Determine the [x, y] coordinate at the center of the cell enclosing the given text.  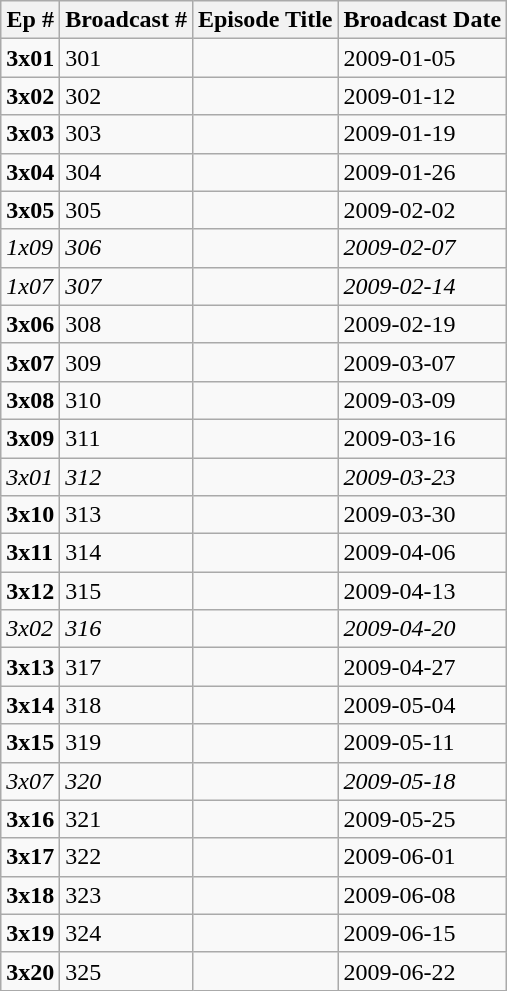
3x04 [30, 172]
319 [126, 743]
3x19 [30, 933]
2009-02-02 [422, 210]
2009-03-30 [422, 515]
2009-04-13 [422, 591]
3x05 [30, 210]
2009-06-08 [422, 895]
1x09 [30, 248]
305 [126, 210]
2009-04-20 [422, 629]
2009-01-26 [422, 172]
316 [126, 629]
2009-02-19 [422, 324]
3x08 [30, 400]
321 [126, 819]
310 [126, 400]
3x10 [30, 515]
2009-04-06 [422, 553]
317 [126, 667]
Episode Title [265, 20]
3x03 [30, 134]
304 [126, 172]
2009-02-14 [422, 286]
Ep # [30, 20]
323 [126, 895]
3x17 [30, 857]
302 [126, 96]
3x11 [30, 553]
312 [126, 477]
306 [126, 248]
3x14 [30, 705]
3x15 [30, 743]
2009-05-25 [422, 819]
322 [126, 857]
2009-04-27 [422, 667]
2009-05-11 [422, 743]
2009-01-19 [422, 134]
307 [126, 286]
313 [126, 515]
2009-03-23 [422, 477]
3x20 [30, 971]
311 [126, 438]
3x06 [30, 324]
314 [126, 553]
2009-06-15 [422, 933]
315 [126, 591]
3x16 [30, 819]
308 [126, 324]
301 [126, 58]
Broadcast Date [422, 20]
2009-06-22 [422, 971]
3x09 [30, 438]
2009-05-04 [422, 705]
324 [126, 933]
2009-01-12 [422, 96]
3x12 [30, 591]
1x07 [30, 286]
Broadcast # [126, 20]
2009-03-16 [422, 438]
325 [126, 971]
2009-03-07 [422, 362]
2009-03-09 [422, 400]
2009-02-07 [422, 248]
2009-05-18 [422, 781]
3x18 [30, 895]
2009-01-05 [422, 58]
303 [126, 134]
320 [126, 781]
2009-06-01 [422, 857]
3x13 [30, 667]
309 [126, 362]
318 [126, 705]
